Capture the cell that displays the provided text and extract its [x, y] central coordinate. 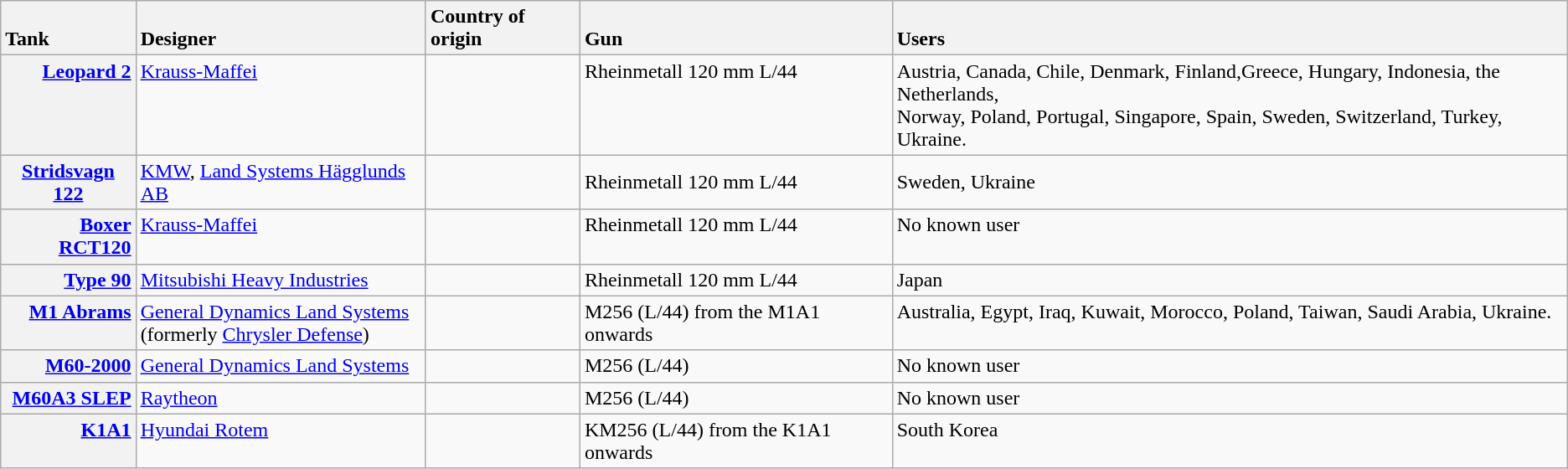
Designer [281, 28]
M1 Abrams [69, 323]
General Dynamics Land Systems (formerly Chrysler Defense) [281, 323]
K1A1 [69, 441]
Raytheon [281, 398]
South Korea [1230, 441]
Japan [1230, 280]
General Dynamics Land Systems [281, 366]
Users [1230, 28]
Mitsubishi Heavy Industries [281, 280]
Type 90 [69, 280]
Tank [69, 28]
Boxer RCT120 [69, 236]
Hyundai Rotem [281, 441]
Stridsvagn 122 [69, 183]
KM256 (L/44) from the K1A1 onwards [735, 441]
M256 (L/44) from the M1A1 onwards [735, 323]
KMW, Land Systems Hägglunds AB [281, 183]
M60A3 SLEP [69, 398]
Australia, Egypt, Iraq, Kuwait, Morocco, Poland, Taiwan, Saudi Arabia, Ukraine. [1230, 323]
Gun [735, 28]
Country of origin [503, 28]
Sweden, Ukraine [1230, 183]
Leopard 2 [69, 106]
M60-2000 [69, 366]
